Locate the cell with the specified text and output its (X, Y) center coordinate. 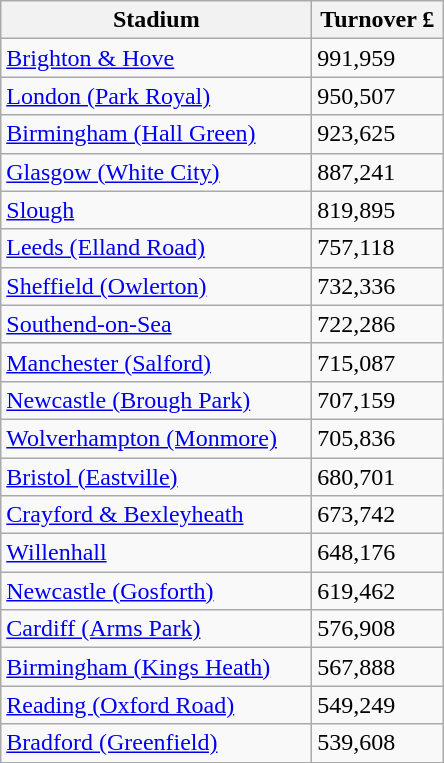
Manchester (Salford) (156, 362)
567,888 (378, 667)
Bristol (Eastville) (156, 477)
Brighton & Hove (156, 58)
539,608 (378, 743)
722,286 (378, 324)
Newcastle (Brough Park) (156, 400)
715,087 (378, 362)
Leeds (Elland Road) (156, 248)
549,249 (378, 705)
Birmingham (Hall Green) (156, 134)
576,908 (378, 629)
923,625 (378, 134)
680,701 (378, 477)
Slough (156, 210)
Cardiff (Arms Park) (156, 629)
991,959 (378, 58)
London (Park Royal) (156, 96)
Sheffield (Owlerton) (156, 286)
819,895 (378, 210)
648,176 (378, 553)
Reading (Oxford Road) (156, 705)
Willenhall (156, 553)
757,118 (378, 248)
950,507 (378, 96)
Southend-on-Sea (156, 324)
Bradford (Greenfield) (156, 743)
Stadium (156, 20)
Wolverhampton (Monmore) (156, 438)
Glasgow (White City) (156, 172)
887,241 (378, 172)
732,336 (378, 286)
619,462 (378, 591)
Turnover £ (378, 20)
Birmingham (Kings Heath) (156, 667)
705,836 (378, 438)
Crayford & Bexleyheath (156, 515)
707,159 (378, 400)
Newcastle (Gosforth) (156, 591)
673,742 (378, 515)
